Return the [X, Y] coordinate for the center point of the cell that contains the specified text.  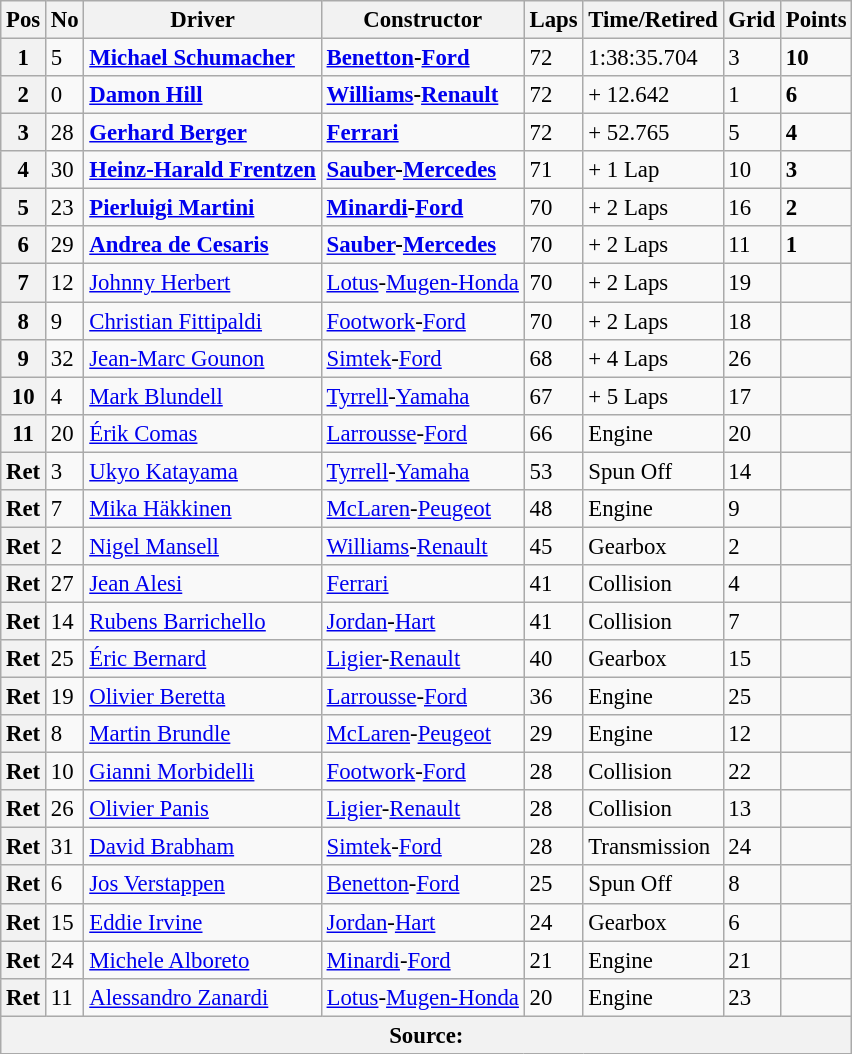
Andrea de Cesaris [202, 245]
Alessandro Zanardi [202, 997]
David Brabham [202, 847]
13 [752, 809]
+ 52.765 [653, 133]
Jean-Marc Gounon [202, 358]
Mark Blundell [202, 396]
Mika Häkkinen [202, 509]
68 [554, 358]
Constructor [422, 20]
Michele Alboreto [202, 960]
18 [752, 321]
17 [752, 396]
Érik Comas [202, 433]
Source: [426, 1035]
53 [554, 471]
Gerhard Berger [202, 133]
71 [554, 170]
Jean Alesi [202, 584]
Driver [202, 20]
Eddie Irvine [202, 922]
+ 12.642 [653, 95]
Heinz-Harald Frentzen [202, 170]
Laps [554, 20]
27 [65, 584]
1:38:35.704 [653, 58]
36 [554, 697]
40 [554, 659]
Johnny Herbert [202, 283]
45 [554, 546]
+ 1 Lap [653, 170]
Pierluigi Martini [202, 208]
No [65, 20]
22 [752, 772]
Éric Bernard [202, 659]
Olivier Panis [202, 809]
Damon Hill [202, 95]
Grid [752, 20]
67 [554, 396]
Time/Retired [653, 20]
Jos Verstappen [202, 885]
30 [65, 170]
+ 5 Laps [653, 396]
Michael Schumacher [202, 58]
Rubens Barrichello [202, 621]
Olivier Beretta [202, 697]
32 [65, 358]
Martin Brundle [202, 734]
Pos [24, 20]
Transmission [653, 847]
0 [65, 95]
Gianni Morbidelli [202, 772]
Nigel Mansell [202, 546]
31 [65, 847]
Christian Fittipaldi [202, 321]
16 [752, 208]
+ 4 Laps [653, 358]
Ukyo Katayama [202, 471]
48 [554, 509]
Points [816, 20]
66 [554, 433]
